Search for the cell housing the specified text and yield its (x, y) center coordinate. 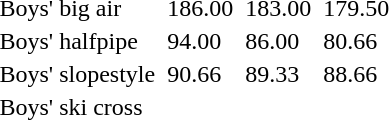
94.00 (200, 41)
86.00 (278, 41)
90.66 (200, 74)
89.33 (278, 74)
